For the text-containing cell, return its midpoint in [X, Y] coordinate format. 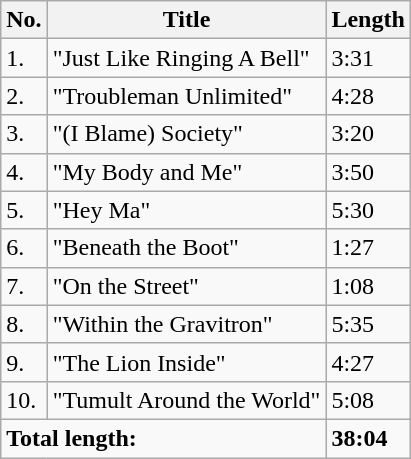
5:08 [368, 400]
"Troubleman Unlimited" [186, 96]
38:04 [368, 438]
"(I Blame) Society" [186, 134]
"The Lion Inside" [186, 362]
6. [24, 248]
1. [24, 58]
"On the Street" [186, 286]
3:20 [368, 134]
5:30 [368, 210]
9. [24, 362]
3. [24, 134]
"Tumult Around the World" [186, 400]
Title [186, 20]
"Within the Gravitron" [186, 324]
Total length: [164, 438]
No. [24, 20]
4. [24, 172]
5:35 [368, 324]
8. [24, 324]
5. [24, 210]
3:31 [368, 58]
"My Body and Me" [186, 172]
4:28 [368, 96]
10. [24, 400]
"Hey Ma" [186, 210]
1:08 [368, 286]
Length [368, 20]
3:50 [368, 172]
"Just Like Ringing A Bell" [186, 58]
4:27 [368, 362]
2. [24, 96]
1:27 [368, 248]
"Beneath the Boot" [186, 248]
7. [24, 286]
